Detect which cell encompasses the target text, then output its (x, y) center coordinate. 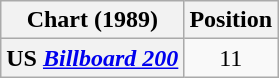
11 (231, 58)
US Billboard 200 (92, 58)
Position (231, 20)
Chart (1989) (92, 20)
